Locate the cell with the specified text and output its [X, Y] center coordinate. 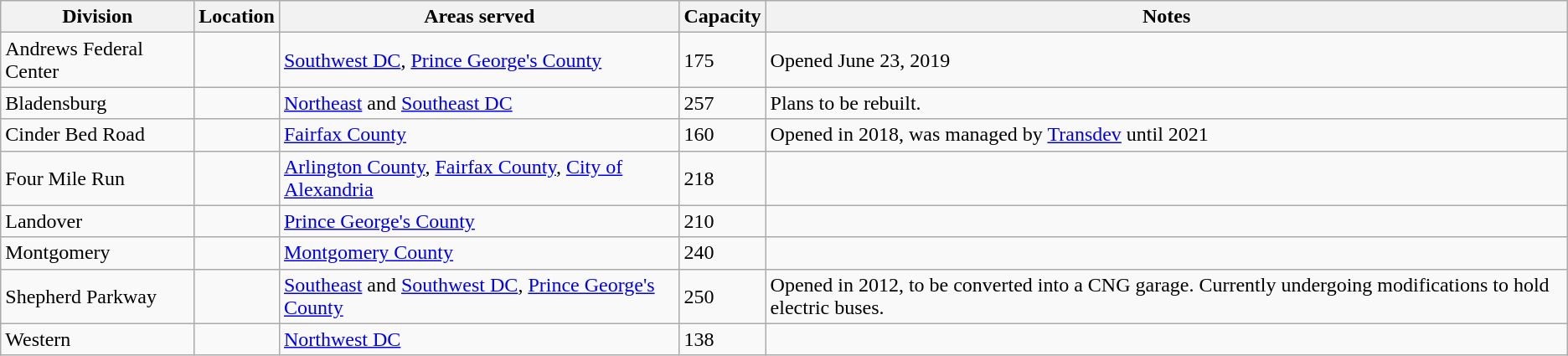
Montgomery County [479, 253]
Arlington County, Fairfax County, City of Alexandria [479, 178]
Location [237, 17]
175 [722, 60]
Opened in 2012, to be converted into a CNG garage. Currently undergoing modifications to hold electric buses. [1166, 297]
Landover [97, 221]
Western [97, 339]
Capacity [722, 17]
218 [722, 178]
Opened June 23, 2019 [1166, 60]
210 [722, 221]
160 [722, 135]
Southwest DC, Prince George's County [479, 60]
138 [722, 339]
Southeast and Southwest DC, Prince George's County [479, 297]
Northwest DC [479, 339]
Shepherd Parkway [97, 297]
Plans to be rebuilt. [1166, 103]
250 [722, 297]
Areas served [479, 17]
Cinder Bed Road [97, 135]
Andrews Federal Center [97, 60]
Prince George's County [479, 221]
Fairfax County [479, 135]
Bladensburg [97, 103]
Four Mile Run [97, 178]
Northeast and Southeast DC [479, 103]
257 [722, 103]
Montgomery [97, 253]
240 [722, 253]
Division [97, 17]
Notes [1166, 17]
Opened in 2018, was managed by Transdev until 2021 [1166, 135]
